Capture the cell that displays the provided text and extract its [x, y] central coordinate. 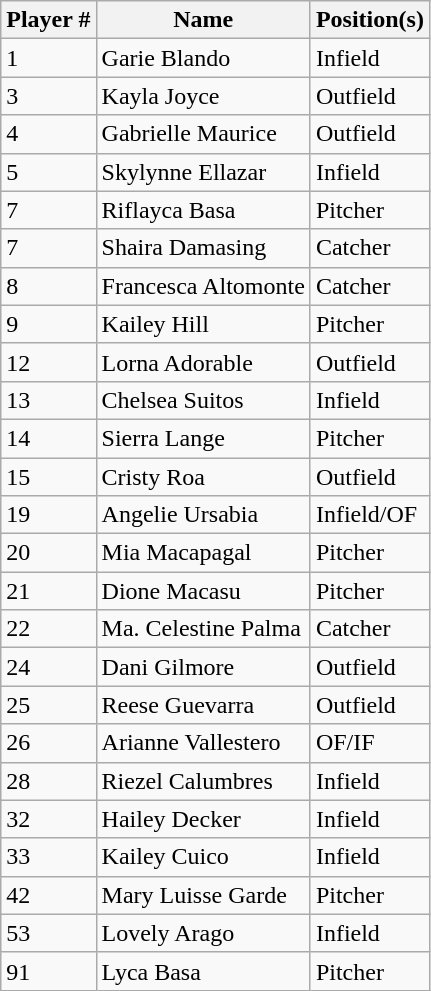
Dione Macasu [203, 591]
Lorna Adorable [203, 362]
13 [48, 400]
Riflayca Basa [203, 210]
3 [48, 96]
Lovely Arago [203, 933]
Player # [48, 20]
14 [48, 438]
Position(s) [370, 20]
Ma. Celestine Palma [203, 629]
Sierra Lange [203, 438]
5 [48, 172]
42 [48, 895]
Arianne Vallestero [203, 743]
Shaira Damasing [203, 248]
Francesca Altomonte [203, 286]
1 [48, 58]
8 [48, 286]
Cristy Roa [203, 477]
Skylynne Ellazar [203, 172]
25 [48, 705]
53 [48, 933]
Kailey Cuico [203, 857]
Mia Macapagal [203, 553]
28 [48, 781]
Riezel Calumbres [203, 781]
Kailey Hill [203, 324]
Reese Guevarra [203, 705]
Garie Blando [203, 58]
OF/IF [370, 743]
4 [48, 134]
91 [48, 971]
26 [48, 743]
12 [48, 362]
19 [48, 515]
9 [48, 324]
20 [48, 553]
Lyca Basa [203, 971]
Chelsea Suitos [203, 400]
Kayla Joyce [203, 96]
33 [48, 857]
21 [48, 591]
Angelie Ursabia [203, 515]
Gabrielle Maurice [203, 134]
Hailey Decker [203, 819]
Infield/OF [370, 515]
24 [48, 667]
32 [48, 819]
15 [48, 477]
Name [203, 20]
Dani Gilmore [203, 667]
22 [48, 629]
Mary Luisse Garde [203, 895]
